From the cell containing the given text, extract its center point as [x, y] coordinate. 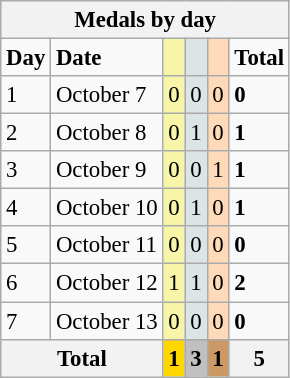
October 10 [107, 208]
October 12 [107, 283]
Medals by day [146, 20]
October 7 [107, 95]
Day [26, 58]
October 11 [107, 245]
October 9 [107, 170]
4 [26, 208]
Date [107, 58]
6 [26, 283]
October 13 [107, 321]
October 8 [107, 133]
7 [26, 321]
